Detect which cell encompasses the target text, then output its (X, Y) center coordinate. 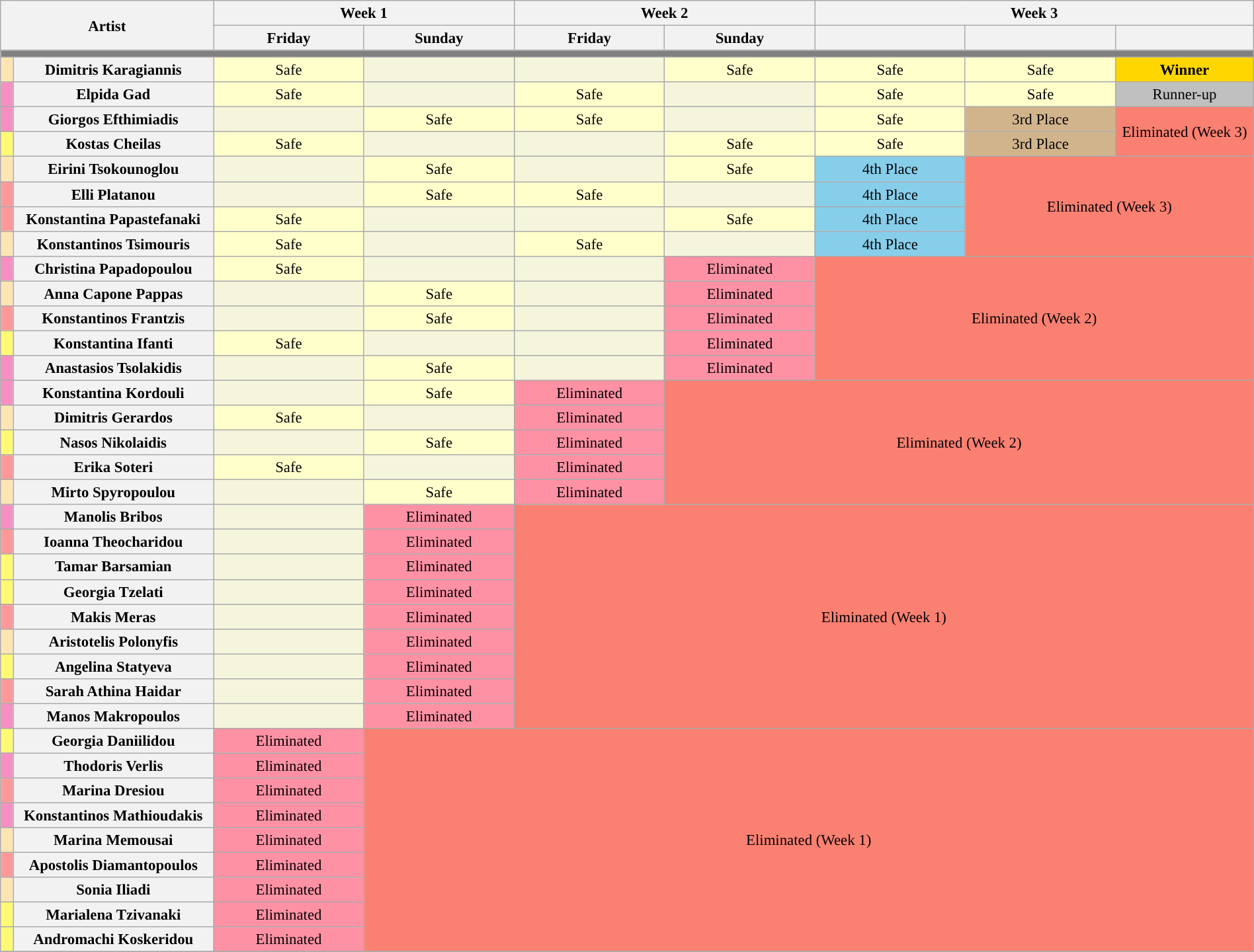
Giorgos Efthimiadis (114, 120)
Winner (1185, 70)
Konstantina Ifanti (114, 343)
Marina Memousai (114, 840)
Georgia Tzelati (114, 592)
Elli Platanou (114, 194)
Makis Meras (114, 617)
Konstantinos Tsimouris (114, 244)
Eirini Tsokounoglou (114, 169)
Konstantina Kordouli (114, 393)
Sarah Athina Haidar (114, 692)
Mirto Spyropoulou (114, 493)
Erika Soteri (114, 467)
Anastasios Tsolakidis (114, 368)
Manos Makropoulos (114, 716)
Week 3 (1034, 13)
Dimitris Gerardos (114, 418)
Thodoris Verlis (114, 766)
Angelina Statyeva (114, 666)
Andromachi Koskeridou (114, 939)
Runner-up (1185, 95)
Tamar Barsamian (114, 567)
Elpida Gad (114, 95)
Sonia Iliadi (114, 890)
Apostolis Diamantopoulos (114, 865)
Konstantinos Mathioudakis (114, 816)
Ioanna Theocharidou (114, 542)
Nasos Nikolaidis (114, 443)
Week 2 (664, 13)
Christina Papadopoulou (114, 268)
Konstantina Papastefanaki (114, 219)
Week 1 (364, 13)
Marina Dresiou (114, 791)
Georgia Daniilidou (114, 741)
Manolis Bribos (114, 517)
Kostas Cheilas (114, 145)
Aristotelis Polonyfis (114, 641)
Marialena Tzivanaki (114, 915)
Artist (107, 25)
Dimitris Karagiannis (114, 70)
Anna Capone Pappas (114, 294)
Konstantinos Frantzis (114, 319)
